Return the [x, y] coordinate for the center point of the cell that contains the specified text.  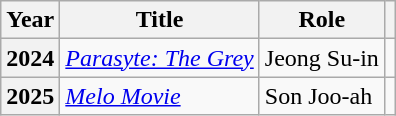
Melo Movie [160, 96]
Year [30, 20]
Jeong Su-in [322, 58]
2024 [30, 58]
Son Joo-ah [322, 96]
Title [160, 20]
Role [322, 20]
2025 [30, 96]
Parasyte: The Grey [160, 58]
